Pinpoint the cell where the given text exists, returning its [x, y] midpoint coordinate. 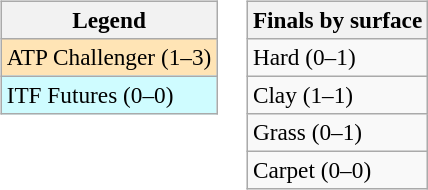
Clay (1–1) [337, 95]
Grass (0–1) [337, 133]
ITF Futures (0–0) [108, 95]
Finals by surface [337, 20]
ATP Challenger (1–3) [108, 57]
Carpet (0–0) [337, 171]
Legend [108, 20]
Hard (0–1) [337, 57]
